Extract the [X, Y] coordinate from the center of the cell holding the provided text.  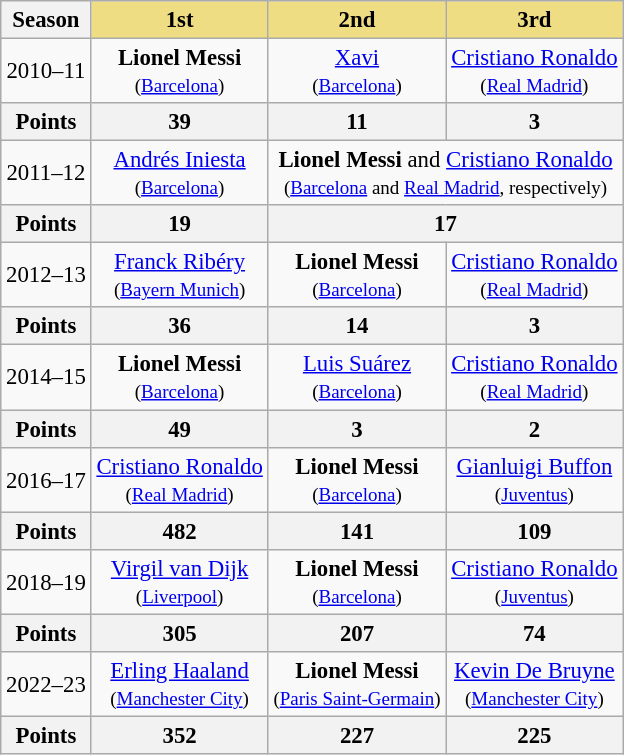
36 [180, 327]
207 [357, 633]
Virgil van Dijk (Liverpool) [180, 582]
482 [180, 531]
Lionel Messi (Paris Saint-Germain) [357, 684]
2 [534, 429]
141 [357, 531]
Season [46, 20]
Andrés Iniesta (Barcelona) [180, 174]
2018–19 [46, 582]
Lionel Messi and Cristiano Ronaldo (Barcelona and Real Madrid, respectively) [446, 174]
352 [180, 735]
109 [534, 531]
2011–12 [46, 174]
Xavi (Barcelona) [357, 72]
2014–15 [46, 378]
49 [180, 429]
17 [446, 224]
Gianluigi Buffon (Juventus) [534, 480]
Kevin De Bruyne (Manchester City) [534, 684]
11 [357, 122]
227 [357, 735]
39 [180, 122]
Luis Suárez (Barcelona) [357, 378]
2010–11 [46, 72]
74 [534, 633]
Franck Ribéry (Bayern Munich) [180, 276]
2022–23 [46, 684]
2012–13 [46, 276]
3rd [534, 20]
2nd [357, 20]
2016–17 [46, 480]
19 [180, 224]
Erling Haaland (Manchester City) [180, 684]
225 [534, 735]
Cristiano Ronaldo (Juventus) [534, 582]
1st [180, 20]
305 [180, 633]
14 [357, 327]
